Provide the [x, y] coordinate of the cell's center where the given text is located.  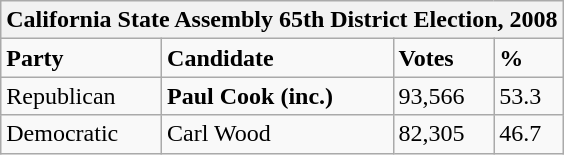
Candidate [278, 58]
82,305 [444, 134]
% [528, 58]
Carl Wood [278, 134]
53.3 [528, 96]
46.7 [528, 134]
Votes [444, 58]
Republican [82, 96]
Party [82, 58]
Paul Cook (inc.) [278, 96]
Democratic [82, 134]
California State Assembly 65th District Election, 2008 [282, 20]
93,566 [444, 96]
